Provide the [X, Y] coordinate of the cell's center where the given text is located.  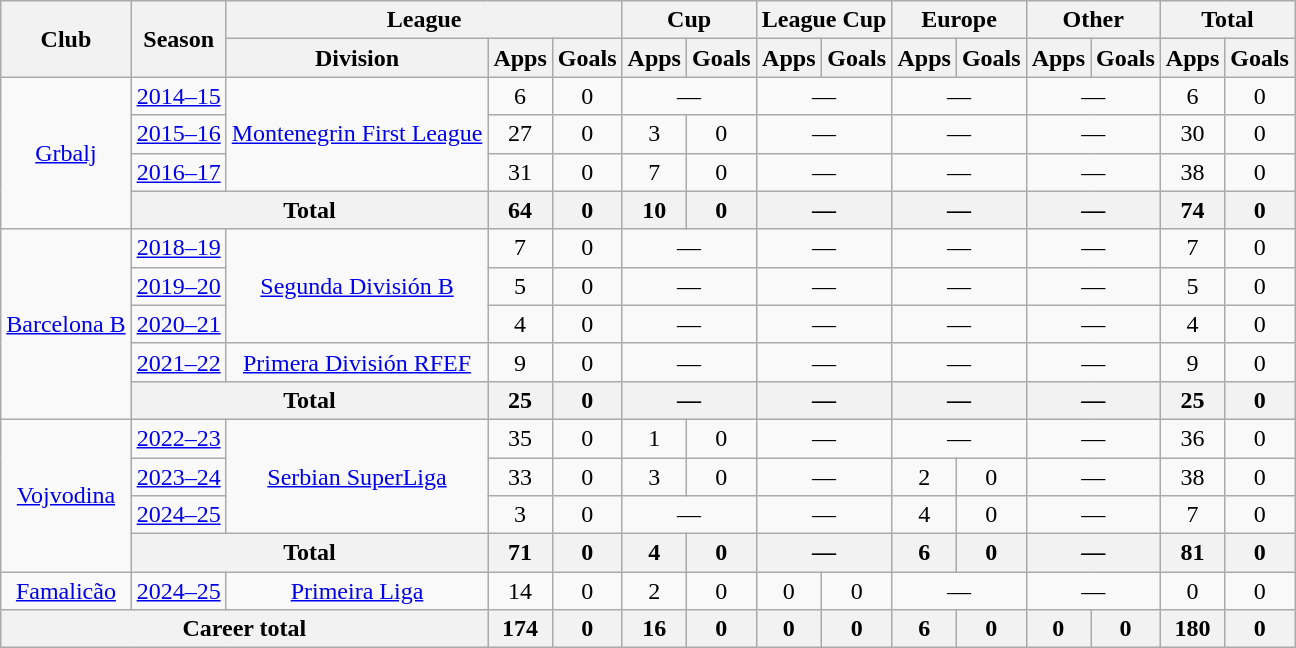
Other [1093, 20]
74 [1192, 210]
174 [520, 629]
League Cup [824, 20]
League [424, 20]
Segunda División B [357, 286]
2019–20 [178, 286]
Season [178, 39]
Grbalj [66, 153]
Primeira Liga [357, 591]
Montenegrin First League [357, 134]
16 [654, 629]
36 [1192, 438]
Club [66, 39]
35 [520, 438]
Europe [959, 20]
Serbian SuperLiga [357, 476]
2018–19 [178, 248]
Primera División RFEF [357, 362]
Division [357, 58]
Barcelona B [66, 324]
30 [1192, 134]
2015–16 [178, 134]
33 [520, 477]
1 [654, 438]
10 [654, 210]
81 [1192, 553]
2022–23 [178, 438]
Cup [689, 20]
2016–17 [178, 172]
2023–24 [178, 477]
64 [520, 210]
2020–21 [178, 324]
27 [520, 134]
180 [1192, 629]
Career total [244, 629]
71 [520, 553]
2021–22 [178, 362]
2014–15 [178, 96]
Famalicão [66, 591]
31 [520, 172]
14 [520, 591]
Vojvodina [66, 495]
